Find where the given text appears and provide that cell's center as [x, y] coordinate. 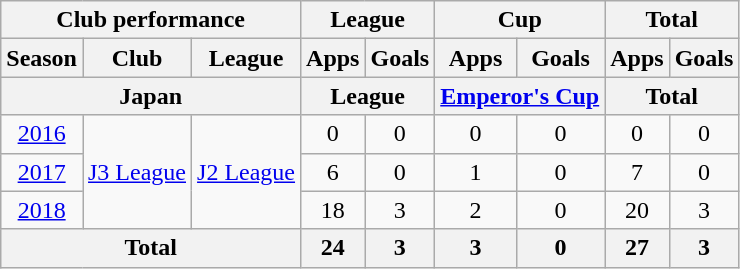
7 [637, 172]
Cup [520, 20]
2018 [42, 210]
Season [42, 58]
2016 [42, 134]
18 [333, 210]
24 [333, 248]
2 [476, 210]
J3 League [136, 172]
Japan [151, 96]
J2 League [246, 172]
2017 [42, 172]
Emperor's Cup [520, 96]
1 [476, 172]
20 [637, 210]
27 [637, 248]
Club performance [151, 20]
Club [136, 58]
6 [333, 172]
